Scan for the cell matching the given text and deliver its [X, Y] coordinate at center. 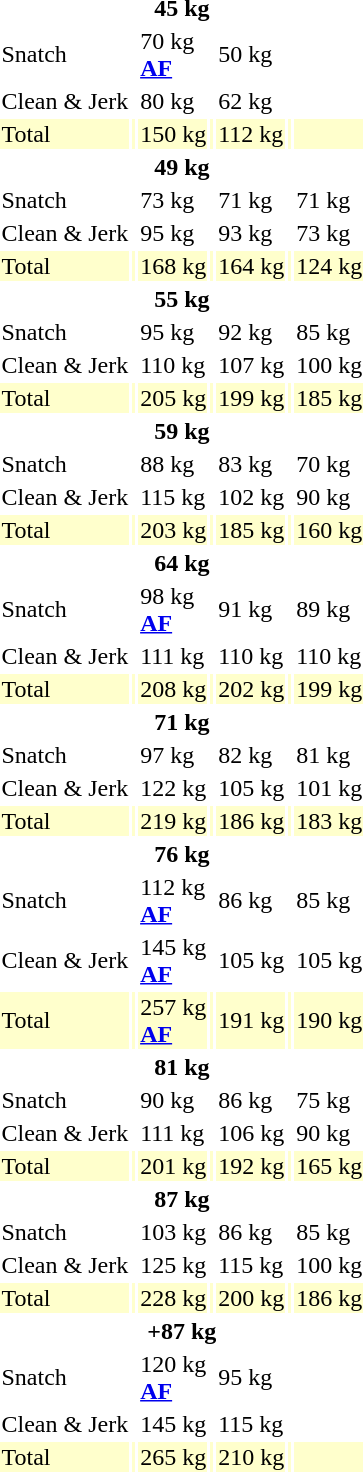
106 kg [252, 1133]
205 kg [174, 398]
202 kg [252, 689]
185 kg [252, 530]
120 kgAF [174, 1378]
219 kg [174, 821]
150 kg [174, 134]
70 kgAF [174, 54]
102 kg [252, 497]
168 kg [174, 266]
80 kg [174, 101]
107 kg [252, 365]
88 kg [174, 464]
210 kg [252, 1457]
191 kg [252, 1020]
203 kg [174, 530]
192 kg [252, 1166]
91 kg [252, 610]
62 kg [252, 101]
112 kgAF [174, 900]
186 kg [252, 821]
92 kg [252, 332]
257 kgAF [174, 1020]
145 kgAF [174, 960]
200 kg [252, 1298]
97 kg [174, 755]
228 kg [174, 1298]
98 kgAF [174, 610]
201 kg [174, 1166]
82 kg [252, 755]
265 kg [174, 1457]
145 kg [174, 1424]
122 kg [174, 788]
50 kg [252, 54]
164 kg [252, 266]
103 kg [174, 1232]
90 kg [174, 1100]
93 kg [252, 233]
125 kg [174, 1265]
208 kg [174, 689]
71 kg [252, 200]
83 kg [252, 464]
199 kg [252, 398]
73 kg [174, 200]
112 kg [252, 134]
